Output the [x, y] coordinate of the center of the cell containing the given text.  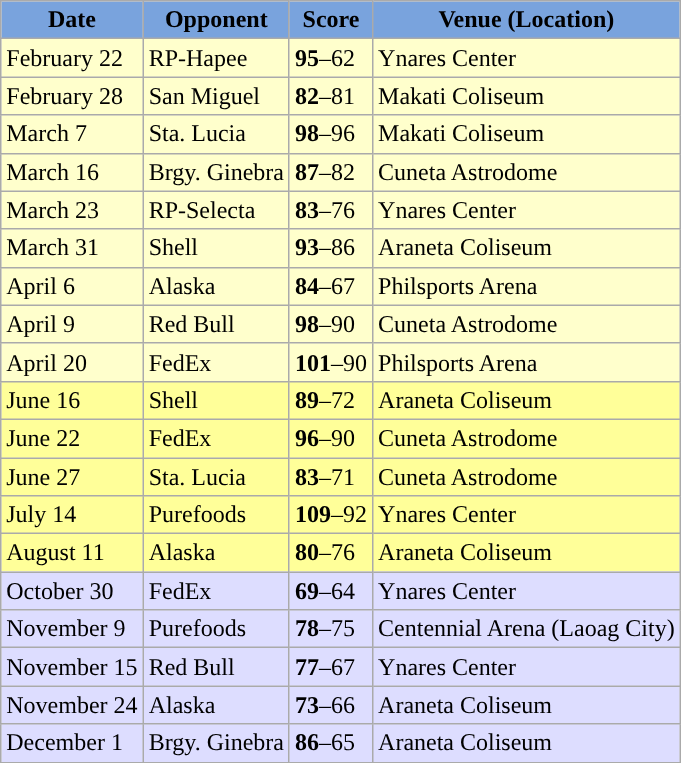
San Miguel [216, 96]
96–90 [330, 438]
84–67 [330, 286]
83–76 [330, 210]
February 22 [72, 58]
June 27 [72, 477]
June 22 [72, 438]
95–62 [330, 58]
82–81 [330, 96]
83–71 [330, 477]
November 24 [72, 705]
October 30 [72, 591]
80–76 [330, 553]
March 16 [72, 172]
July 14 [72, 515]
101–90 [330, 362]
98–90 [330, 324]
89–72 [330, 400]
109–92 [330, 515]
98–96 [330, 134]
Date [72, 20]
86–65 [330, 743]
Centennial Arena (Laoag City) [527, 629]
Venue (Location) [527, 20]
April 20 [72, 362]
Score [330, 20]
August 11 [72, 553]
78–75 [330, 629]
March 23 [72, 210]
RP-Hapee [216, 58]
69–64 [330, 591]
December 1 [72, 743]
March 7 [72, 134]
93–86 [330, 248]
April 9 [72, 324]
April 6 [72, 286]
June 16 [72, 400]
87–82 [330, 172]
November 9 [72, 629]
RP-Selecta [216, 210]
March 31 [72, 248]
Opponent [216, 20]
73–66 [330, 705]
February 28 [72, 96]
November 15 [72, 667]
77–67 [330, 667]
